From the cell containing the given text, extract its center point as [X, Y] coordinate. 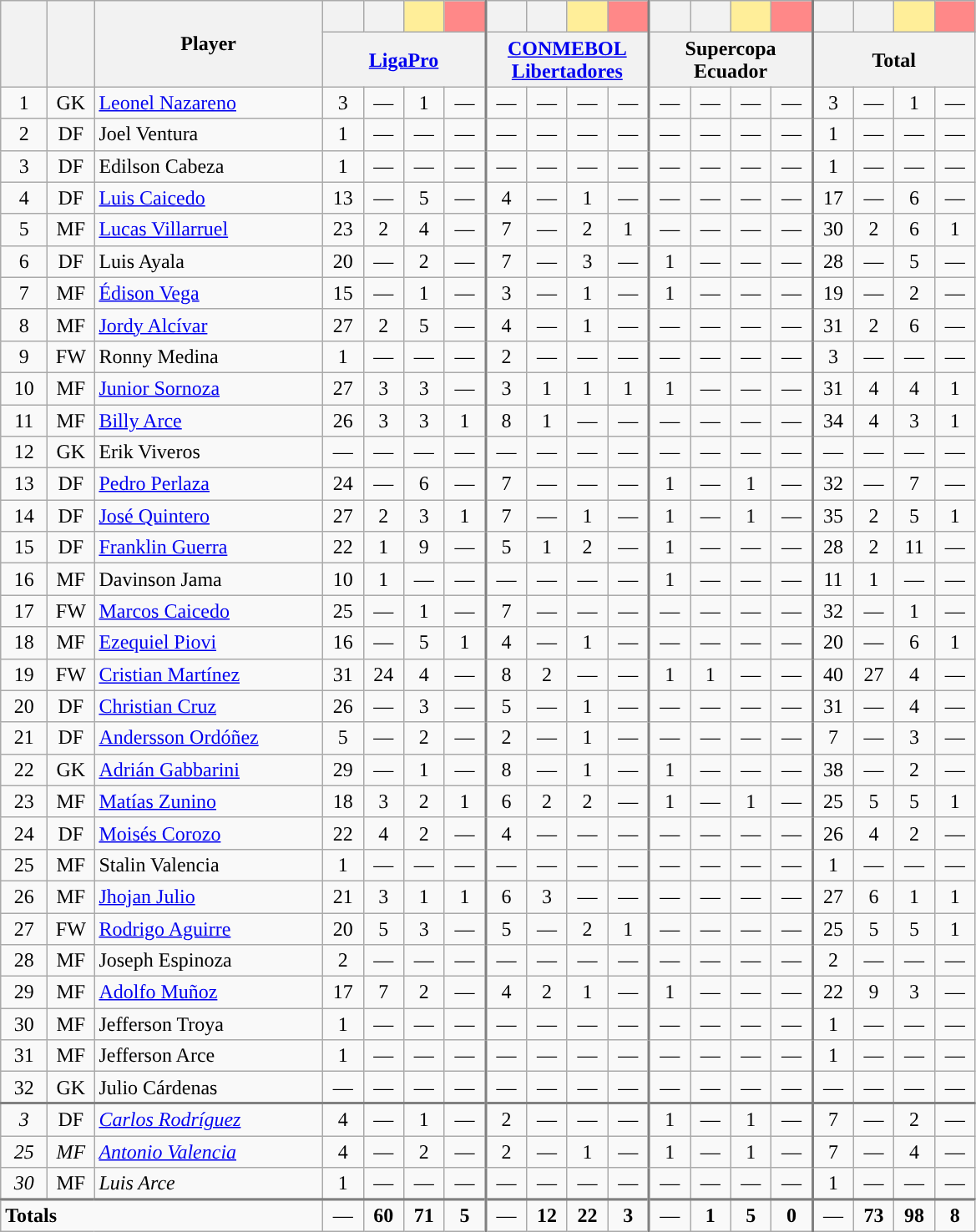
Luis Arce [209, 1184]
Total [893, 60]
Adolfo Muñoz [209, 992]
Erik Viveros [209, 452]
Junior Sornoza [209, 388]
Supercopa Ecuador [731, 60]
60 [384, 1215]
Lucas Villarruel [209, 230]
Cristian Martínez [209, 674]
Stalin Valencia [209, 865]
34 [833, 420]
Andersson Ordóñez [209, 738]
40 [833, 674]
Marcos Caicedo [209, 611]
Jhojan Julio [209, 896]
Luis Caicedo [209, 198]
Christian Cruz [209, 706]
Billy Arce [209, 420]
CONMEBOLLibertadores [567, 60]
Davinson Jama [209, 579]
0 [791, 1215]
Jordy Alcívar [209, 325]
38 [833, 770]
Jefferson Troya [209, 1024]
Antonio Valencia [209, 1152]
Joel Ventura [209, 134]
14 [24, 516]
71 [424, 1215]
Ezequiel Piovi [209, 643]
Franklin Guerra [209, 548]
Player [209, 43]
Rodrigo Aguirre [209, 929]
35 [833, 516]
Moisés Corozo [209, 833]
Luis Ayala [209, 261]
98 [915, 1215]
Totals [162, 1215]
José Quintero [209, 516]
Pedro Perlaza [209, 484]
Matías Zunino [209, 801]
Ronny Medina [209, 356]
Edilson Cabeza [209, 166]
LigaPro [404, 60]
Joseph Espinoza [209, 961]
73 [873, 1215]
Jefferson Arce [209, 1056]
Édison Vega [209, 293]
Adrián Gabbarini [209, 770]
Leonel Nazareno [209, 103]
Carlos Rodríguez [209, 1120]
Julio Cárdenas [209, 1088]
